Determine the [x, y] coordinate at the center of the cell enclosing the given text.  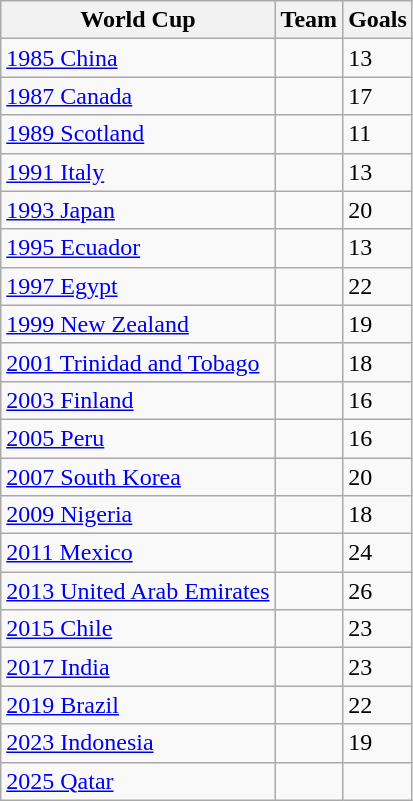
1991 Italy [138, 172]
2015 Chile [138, 629]
1999 New Zealand [138, 324]
2017 India [138, 667]
26 [378, 591]
2007 South Korea [138, 477]
1987 Canada [138, 96]
1989 Scotland [138, 134]
2011 Mexico [138, 553]
2003 Finland [138, 400]
2023 Indonesia [138, 743]
2005 Peru [138, 438]
2009 Nigeria [138, 515]
1995 Ecuador [138, 248]
11 [378, 134]
Team [309, 20]
1993 Japan [138, 210]
2025 Qatar [138, 781]
1997 Egypt [138, 286]
1985 China [138, 58]
2013 United Arab Emirates [138, 591]
Goals [378, 20]
World Cup [138, 20]
24 [378, 553]
2019 Brazil [138, 705]
17 [378, 96]
2001 Trinidad and Tobago [138, 362]
